Scan for the cell matching the given text and deliver its (X, Y) coordinate at center. 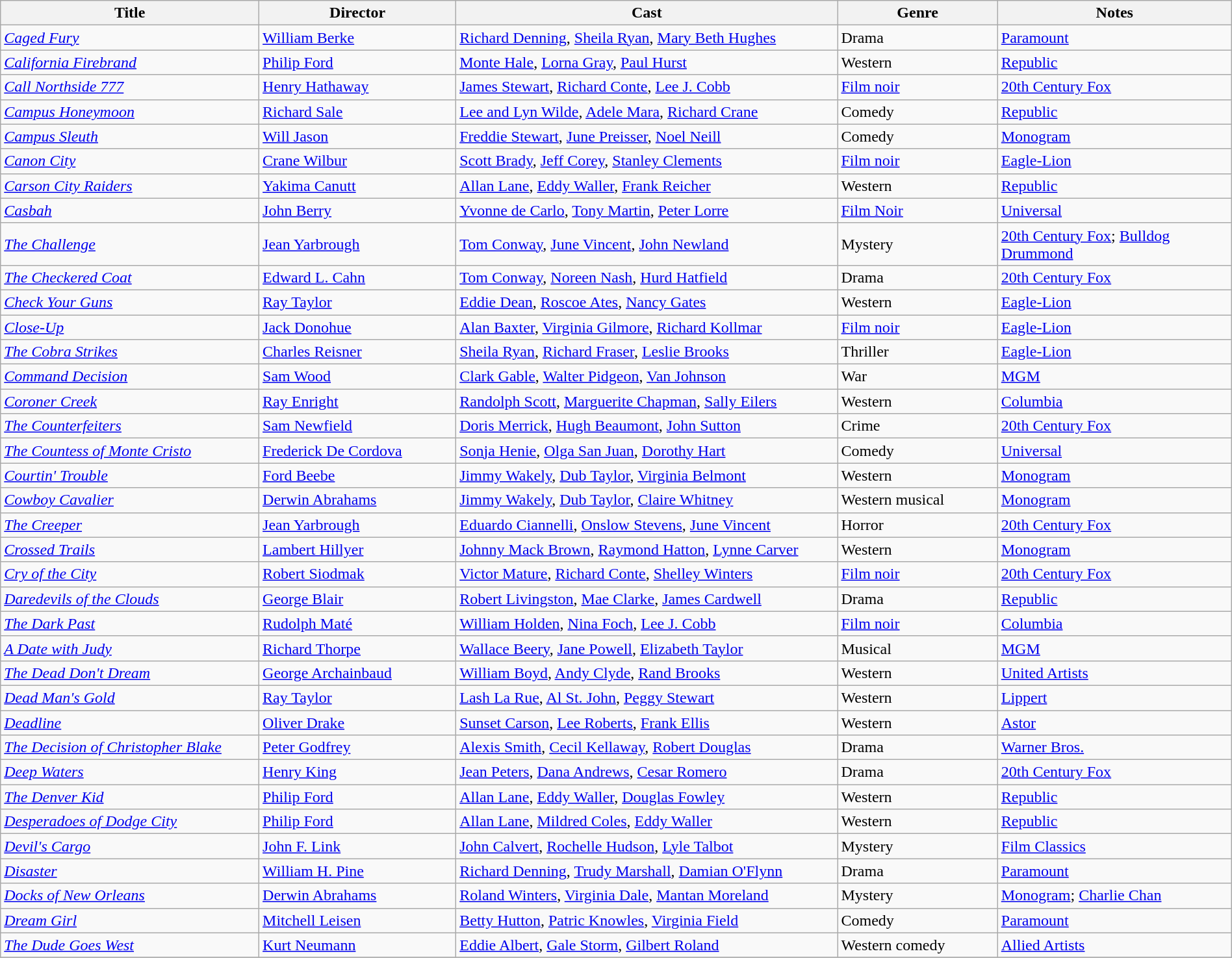
Tom Conway, June Vincent, John Newland (647, 244)
Command Decision (130, 377)
Monte Hale, Lorna Gray, Paul Hurst (647, 62)
Kurt Neumann (357, 945)
Lippert (1114, 698)
Docks of New Orleans (130, 896)
The Denver Kid (130, 797)
Courtin' Trouble (130, 475)
Thriller (918, 352)
Charles Reisner (357, 352)
Jack Donohue (357, 327)
The Challenge (130, 244)
Richard Denning, Sheila Ryan, Mary Beth Hughes (647, 38)
Richard Denning, Trudy Marshall, Damian O'Flynn (647, 871)
Canon City (130, 161)
John F. Link (357, 846)
The Countess of Monte Cristo (130, 451)
Ray Enright (357, 401)
Johnny Mack Brown, Raymond Hatton, Lynne Carver (647, 549)
Allan Lane, Mildred Coles, Eddy Waller (647, 822)
Richard Thorpe (357, 648)
Jean Peters, Dana Andrews, Cesar Romero (647, 772)
Allied Artists (1114, 945)
Sam Wood (357, 377)
William H. Pine (357, 871)
Horror (918, 525)
United Artists (1114, 673)
Alan Baxter, Virginia Gilmore, Richard Kollmar (647, 327)
The Dark Past (130, 624)
Crane Wilbur (357, 161)
William Boyd, Andy Clyde, Rand Brooks (647, 673)
Betty Hutton, Patric Knowles, Virginia Field (647, 920)
Sheila Ryan, Richard Fraser, Leslie Brooks (647, 352)
Caged Fury (130, 38)
Yvonne de Carlo, Tony Martin, Peter Lorre (647, 210)
Title (130, 13)
Richard Sale (357, 112)
Lash La Rue, Al St. John, Peggy Stewart (647, 698)
James Stewart, Richard Conte, Lee J. Cobb (647, 87)
Jimmy Wakely, Dub Taylor, Claire Whitney (647, 500)
John Berry (357, 210)
A Date with Judy (130, 648)
Call Northside 777 (130, 87)
Deadline (130, 723)
Henry Hathaway (357, 87)
Genre (918, 13)
The Dead Don't Dream (130, 673)
Scott Brady, Jeff Corey, Stanley Clements (647, 161)
The Creeper (130, 525)
Edward L. Cahn (357, 277)
Monogram; Charlie Chan (1114, 896)
Daredevils of the Clouds (130, 599)
Sunset Carson, Lee Roberts, Frank Ellis (647, 723)
Dead Man's Gold (130, 698)
Campus Honeymoon (130, 112)
Western comedy (918, 945)
Lee and Lyn Wilde, Adele Mara, Richard Crane (647, 112)
Robert Livingston, Mae Clarke, James Cardwell (647, 599)
Check Your Guns (130, 302)
Will Jason (357, 136)
Devil's Cargo (130, 846)
Lambert Hillyer (357, 549)
The Dude Goes West (130, 945)
Crossed Trails (130, 549)
Sam Newfield (357, 426)
Musical (918, 648)
Roland Winters, Virginia Dale, Mantan Moreland (647, 896)
Victor Mature, Richard Conte, Shelley Winters (647, 574)
Sonja Henie, Olga San Juan, Dorothy Hart (647, 451)
Desperadoes of Dodge City (130, 822)
Coroner Creek (130, 401)
Tom Conway, Noreen Nash, Hurd Hatfield (647, 277)
Film Classics (1114, 846)
Ford Beebe (357, 475)
William Berke (357, 38)
The Checkered Coat (130, 277)
Peter Godfrey (357, 748)
John Calvert, Rochelle Hudson, Lyle Talbot (647, 846)
Alexis Smith, Cecil Kellaway, Robert Douglas (647, 748)
Eddie Dean, Roscoe Ates, Nancy Gates (647, 302)
Notes (1114, 13)
Carson City Raiders (130, 186)
Robert Siodmak (357, 574)
War (918, 377)
Cowboy Cavalier (130, 500)
Freddie Stewart, June Preisser, Noel Neill (647, 136)
George Blair (357, 599)
Wallace Beery, Jane Powell, Elizabeth Taylor (647, 648)
Disaster (130, 871)
Campus Sleuth (130, 136)
Deep Waters (130, 772)
Close-Up (130, 327)
The Counterfeiters (130, 426)
Henry King (357, 772)
Yakima Canutt (357, 186)
Eduardo Ciannelli, Onslow Stevens, June Vincent (647, 525)
Crime (918, 426)
The Cobra Strikes (130, 352)
Film Noir (918, 210)
Frederick De Cordova (357, 451)
Director (357, 13)
Rudolph Maté (357, 624)
Randolph Scott, Marguerite Chapman, Sally Eilers (647, 401)
Warner Bros. (1114, 748)
20th Century Fox; Bulldog Drummond (1114, 244)
California Firebrand (130, 62)
Cry of the City (130, 574)
Jimmy Wakely, Dub Taylor, Virginia Belmont (647, 475)
Doris Merrick, Hugh Beaumont, John Sutton (647, 426)
Clark Gable, Walter Pidgeon, Van Johnson (647, 377)
The Decision of Christopher Blake (130, 748)
Western musical (918, 500)
Eddie Albert, Gale Storm, Gilbert Roland (647, 945)
William Holden, Nina Foch, Lee J. Cobb (647, 624)
Oliver Drake (357, 723)
Allan Lane, Eddy Waller, Frank Reicher (647, 186)
Astor (1114, 723)
Cast (647, 13)
Mitchell Leisen (357, 920)
Dream Girl (130, 920)
Casbah (130, 210)
George Archainbaud (357, 673)
Allan Lane, Eddy Waller, Douglas Fowley (647, 797)
